Detect which cell encompasses the target text, then output its [X, Y] center coordinate. 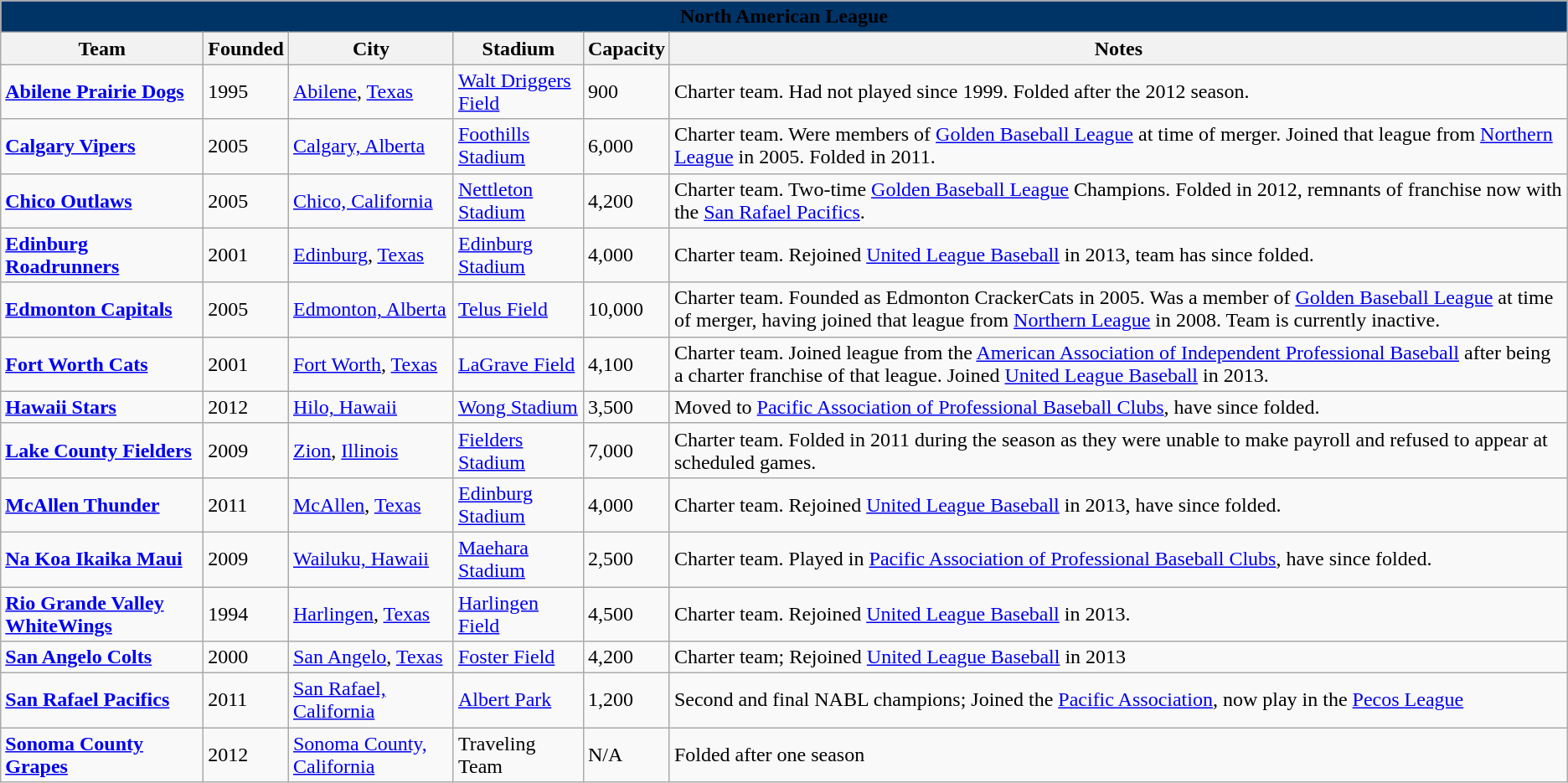
Second and final NABL champions; Joined the Pacific Association, now play in the Pecos League [1118, 700]
Wailuku, Hawaii [370, 559]
900 [627, 92]
City [370, 49]
Charter team. Folded in 2011 during the season as they were unable to make payroll and refused to appear at scheduled games. [1118, 451]
Hilo, Hawaii [370, 407]
Sonoma County Grapes [102, 755]
Fort Worth Cats [102, 363]
1994 [246, 613]
McAllen, Texas [370, 504]
Fielders Stadium [518, 451]
Charter team. Played in Pacific Association of Professional Baseball Clubs, have since folded. [1118, 559]
Edmonton, Alberta [370, 310]
Foothills Stadium [518, 146]
7,000 [627, 451]
3,500 [627, 407]
Edmonton Capitals [102, 310]
Walt Driggers Field [518, 92]
4,100 [627, 363]
Charter team. Were members of Golden Baseball League at time of merger. Joined that league from Northern League in 2005. Folded in 2011. [1118, 146]
Charter team. Two-time Golden Baseball League Champions. Folded in 2012, remnants of franchise now with the San Rafael Pacifics. [1118, 201]
Hawaii Stars [102, 407]
10,000 [627, 310]
Calgary Vipers [102, 146]
Chico Outlaws [102, 201]
San Rafael Pacifics [102, 700]
Team [102, 49]
Folded after one season [1118, 755]
Stadium [518, 49]
Sonoma County, California [370, 755]
San Angelo, Texas [370, 657]
N/A [627, 755]
McAllen Thunder [102, 504]
2,500 [627, 559]
Lake County Fielders [102, 451]
Na Koa Ikaika Maui [102, 559]
Wong Stadium [518, 407]
Charter team. Rejoined United League Baseball in 2013, team has since folded. [1118, 255]
Charter team; Rejoined United League Baseball in 2013 [1118, 657]
6,000 [627, 146]
Harlingen Field [518, 613]
Moved to Pacific Association of Professional Baseball Clubs, have since folded. [1118, 407]
San Rafael, California [370, 700]
North American League [784, 17]
1,200 [627, 700]
Harlingen, Texas [370, 613]
Capacity [627, 49]
Edinburg, Texas [370, 255]
Maehara Stadium [518, 559]
LaGrave Field [518, 363]
Chico, California [370, 201]
Telus Field [518, 310]
2000 [246, 657]
Foster Field [518, 657]
Zion, Illinois [370, 451]
Abilene Prairie Dogs [102, 92]
Charter team. Rejoined United League Baseball in 2013. [1118, 613]
San Angelo Colts [102, 657]
Fort Worth, Texas [370, 363]
Notes [1118, 49]
Calgary, Alberta [370, 146]
Edinburg Roadrunners [102, 255]
Abilene, Texas [370, 92]
1995 [246, 92]
Charter team. Had not played since 1999. Folded after the 2012 season. [1118, 92]
Charter team. Rejoined United League Baseball in 2013, have since folded. [1118, 504]
Founded [246, 49]
Traveling Team [518, 755]
Rio Grande Valley WhiteWings [102, 613]
4,500 [627, 613]
Nettleton Stadium [518, 201]
Albert Park [518, 700]
